Extract the [X, Y] coordinate from the center of the cell holding the provided text.  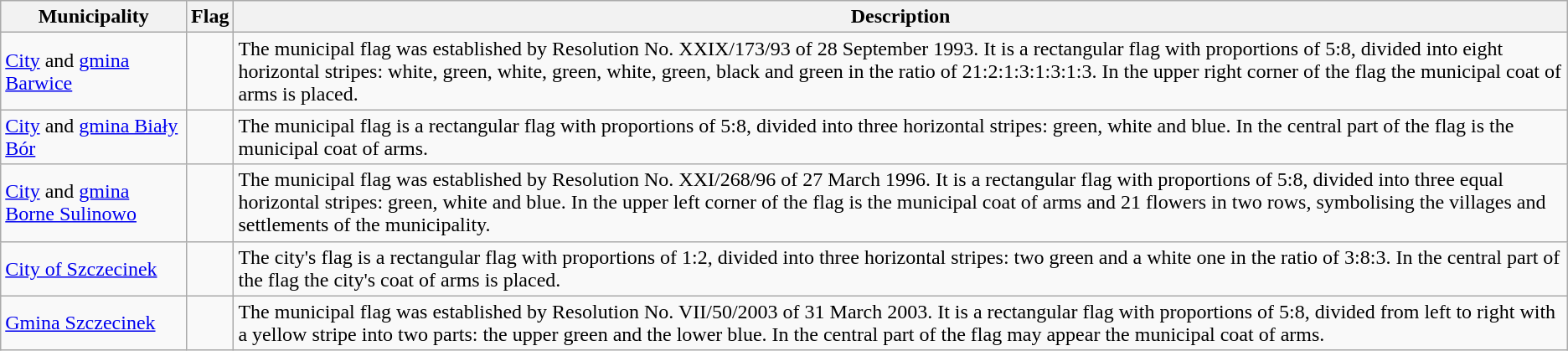
Gmina Szczecinek [94, 323]
City of Szczecinek [94, 268]
City and gmina Barwice [94, 71]
City and gmina Biały Bór [94, 137]
Flag [210, 17]
Municipality [94, 17]
City and gmina Borne Sulinowo [94, 203]
Description [900, 17]
